From the cell containing the given text, extract its center point as (X, Y) coordinate. 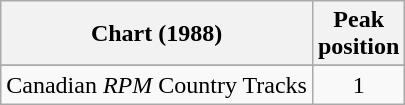
Canadian RPM Country Tracks (157, 85)
1 (358, 85)
Peakposition (358, 34)
Chart (1988) (157, 34)
